Determine the [X, Y] coordinate at the center of the cell enclosing the given text.  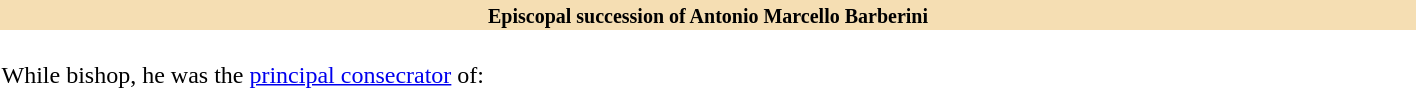
Episcopal succession of Antonio Marcello Barberini [708, 15]
